For the text-containing cell, return its midpoint in (x, y) coordinate format. 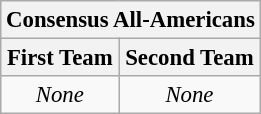
Second Team (190, 58)
First Team (60, 58)
Consensus All-Americans (130, 20)
